Detect which cell encompasses the target text, then output its (x, y) center coordinate. 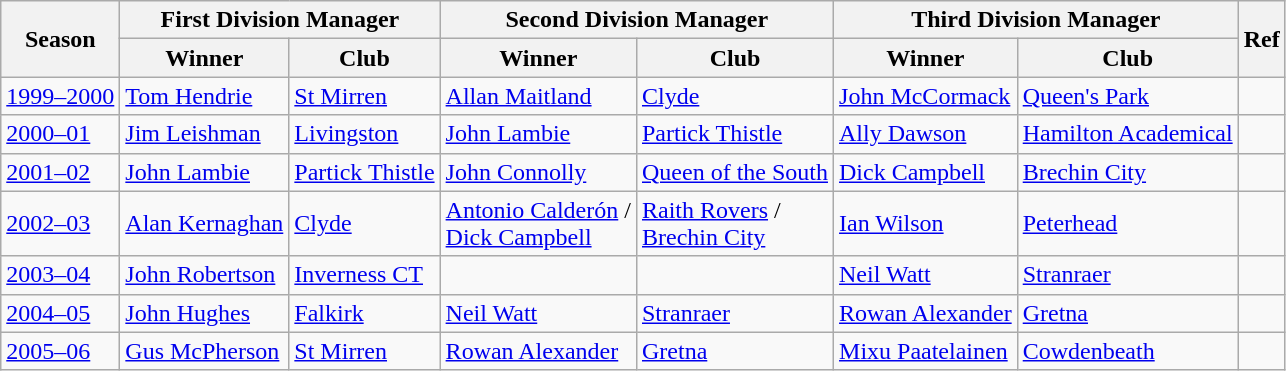
2001–02 (60, 172)
2005–06 (60, 351)
Queen of the South (734, 172)
John McCormack (926, 96)
Cowdenbeath (1128, 351)
Dick Campbell (926, 172)
Second Division Manager (636, 20)
2002–03 (60, 224)
Queen's Park (1128, 96)
Hamilton Academical (1128, 134)
2003–04 (60, 275)
2000–01 (60, 134)
Season (60, 39)
Jim Leishman (204, 134)
First Division Manager (280, 20)
Allan Maitland (538, 96)
John Hughes (204, 313)
John Robertson (204, 275)
Ian Wilson (926, 224)
Alan Kernaghan (204, 224)
Raith Rovers /Brechin City (734, 224)
John Connolly (538, 172)
1999–2000 (60, 96)
Inverness CT (364, 275)
Ref (1262, 39)
Ally Dawson (926, 134)
Gus McPherson (204, 351)
Brechin City (1128, 172)
Mixu Paatelainen (926, 351)
Tom Hendrie (204, 96)
Antonio Calderón / Dick Campbell (538, 224)
Livingston (364, 134)
Falkirk (364, 313)
Peterhead (1128, 224)
2004–05 (60, 313)
Third Division Manager (1036, 20)
